Locate the cell with the specified text and output its [x, y] center coordinate. 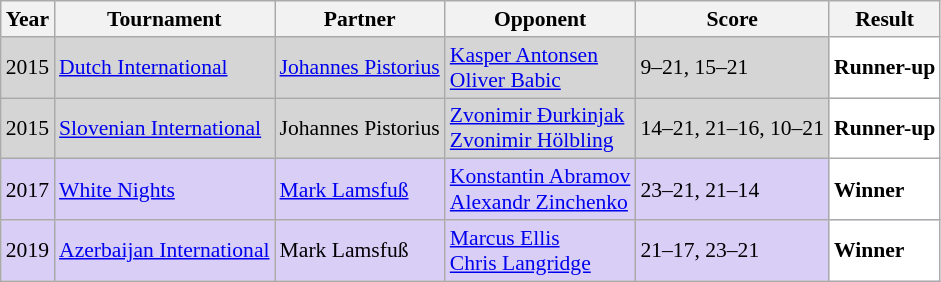
Year [28, 19]
Kasper Antonsen Oliver Babic [540, 68]
Konstantin Abramov Alexandr Zinchenko [540, 190]
Result [884, 19]
Score [732, 19]
9–21, 15–21 [732, 68]
Opponent [540, 19]
23–21, 21–14 [732, 190]
White Nights [164, 190]
Marcus Ellis Chris Langridge [540, 250]
21–17, 23–21 [732, 250]
Zvonimir Đurkinjak Zvonimir Hölbling [540, 128]
Dutch International [164, 68]
Slovenian International [164, 128]
Azerbaijan International [164, 250]
14–21, 21–16, 10–21 [732, 128]
Tournament [164, 19]
2019 [28, 250]
Partner [360, 19]
2017 [28, 190]
